Scan for the cell matching the given text and deliver its (x, y) coordinate at center. 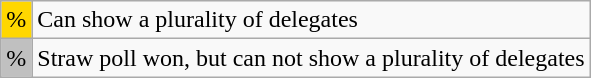
Can show a plurality of delegates (311, 20)
Straw poll won, but can not show a plurality of delegates (311, 58)
